Detect which cell encompasses the target text, then output its [x, y] center coordinate. 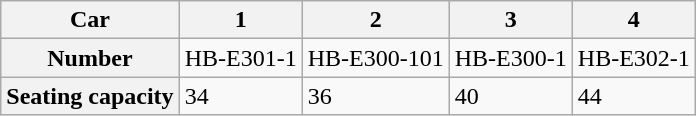
34 [240, 96]
HB-E300-101 [376, 58]
Number [90, 58]
3 [510, 20]
40 [510, 96]
Seating capacity [90, 96]
4 [634, 20]
HB-E301-1 [240, 58]
44 [634, 96]
2 [376, 20]
1 [240, 20]
HB-E300-1 [510, 58]
HB-E302-1 [634, 58]
36 [376, 96]
Car [90, 20]
